Search for the cell housing the specified text and yield its (x, y) center coordinate. 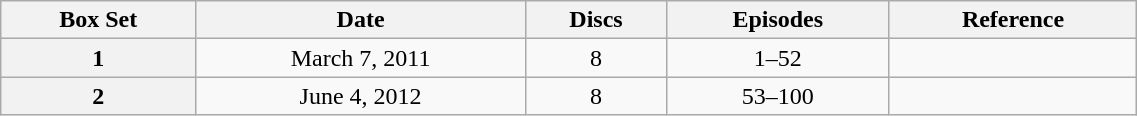
53–100 (778, 96)
Box Set (98, 20)
Discs (596, 20)
Reference (1013, 20)
Episodes (778, 20)
June 4, 2012 (361, 96)
Date (361, 20)
2 (98, 96)
1 (98, 58)
1–52 (778, 58)
March 7, 2011 (361, 58)
